Determine the (X, Y) coordinate at the center of the cell enclosing the given text.  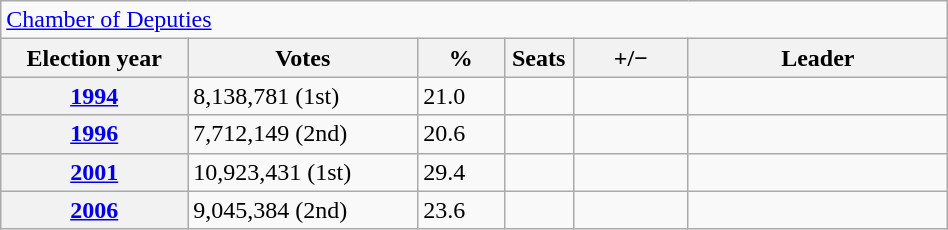
9,045,384 (2nd) (303, 210)
1994 (94, 96)
10,923,431 (1st) (303, 172)
+/− (630, 58)
20.6 (461, 134)
2006 (94, 210)
Seats (538, 58)
23.6 (461, 210)
29.4 (461, 172)
% (461, 58)
21.0 (461, 96)
2001 (94, 172)
8,138,781 (1st) (303, 96)
1996 (94, 134)
Leader (818, 58)
Chamber of Deputies (474, 20)
7,712,149 (2nd) (303, 134)
Votes (303, 58)
Election year (94, 58)
